Extract the (x, y) coordinate from the center of the cell holding the provided text.  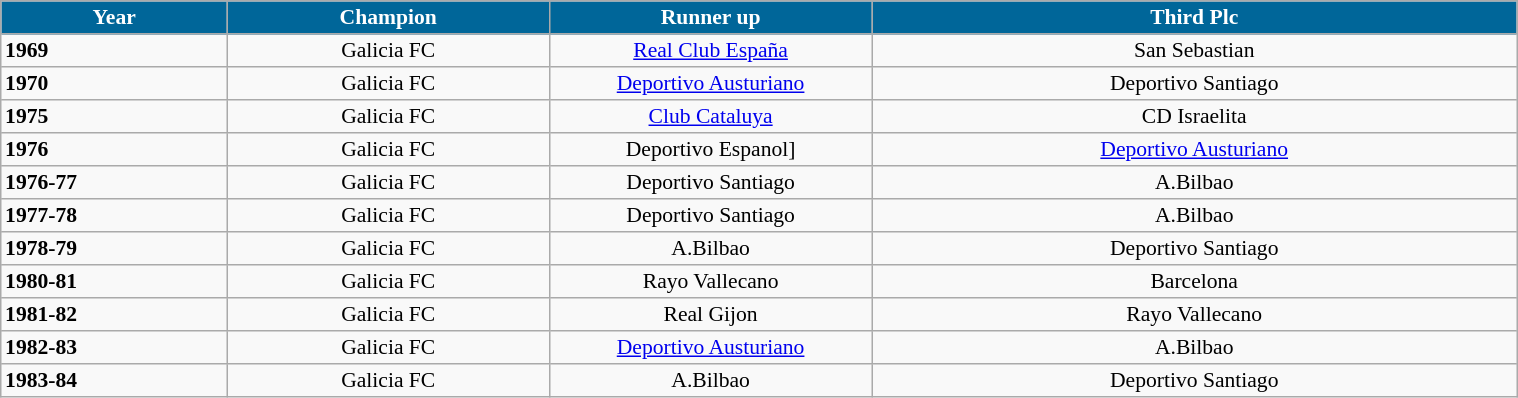
Real Club España (710, 50)
1983-84 (114, 380)
Club Cataluya (710, 116)
Third Plc (1194, 18)
1975 (114, 116)
1978-79 (114, 248)
1977-78 (114, 216)
Year (114, 18)
Runner up (710, 18)
CD Israelita (1194, 116)
Real Gijon (710, 314)
1976-77 (114, 182)
Barcelona (1194, 282)
San Sebastian (1194, 50)
1980-81 (114, 282)
1981-82 (114, 314)
Champion (388, 18)
1976 (114, 150)
Deportivo Espanol] (710, 150)
1970 (114, 84)
1969 (114, 50)
1982-83 (114, 348)
